Search for the cell housing the specified text and yield its [x, y] center coordinate. 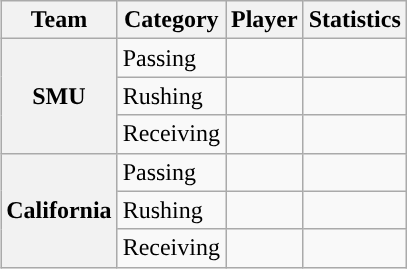
Player [265, 20]
California [59, 210]
Team [59, 20]
Statistics [354, 20]
SMU [59, 96]
Category [171, 20]
